Capture the cell that displays the provided text and extract its [X, Y] central coordinate. 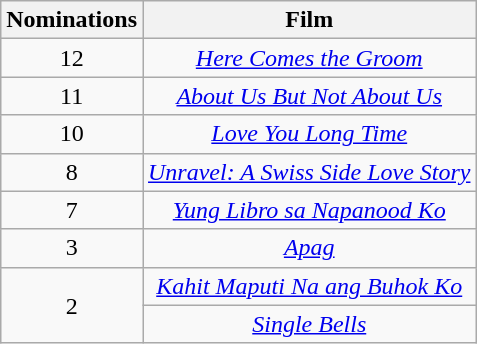
Love You Long Time [308, 134]
8 [72, 172]
Film [308, 20]
2 [72, 305]
7 [72, 210]
3 [72, 248]
Apag [308, 248]
Unravel: A Swiss Side Love Story [308, 172]
Here Comes the Groom [308, 58]
About Us But Not About Us [308, 96]
Yung Libro sa Napanood Ko [308, 210]
Kahit Maputi Na ang Buhok Ko [308, 286]
12 [72, 58]
Single Bells [308, 324]
11 [72, 96]
Nominations [72, 20]
10 [72, 134]
